Identify which cell holds the provided text, then report its [X, Y] central coordinate. 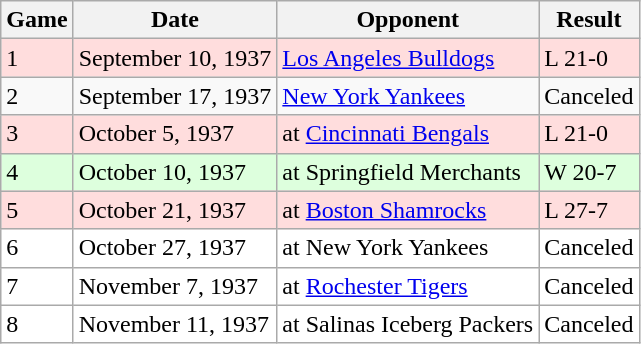
November 11, 1937 [175, 324]
7 [37, 286]
New York Yankees [408, 96]
Game [37, 20]
October 10, 1937 [175, 172]
at Springfield Merchants [408, 172]
8 [37, 324]
October 5, 1937 [175, 134]
at Cincinnati Bengals [408, 134]
October 27, 1937 [175, 248]
at Boston Shamrocks [408, 210]
at Salinas Iceberg Packers [408, 324]
W 20-7 [589, 172]
L 27-7 [589, 210]
5 [37, 210]
Los Angeles Bulldogs [408, 58]
at Rochester Tigers [408, 286]
September 17, 1937 [175, 96]
Result [589, 20]
1 [37, 58]
6 [37, 248]
November 7, 1937 [175, 286]
September 10, 1937 [175, 58]
at New York Yankees [408, 248]
October 21, 1937 [175, 210]
Date [175, 20]
3 [37, 134]
4 [37, 172]
Opponent [408, 20]
2 [37, 96]
